Scan for the cell matching the given text and deliver its [x, y] coordinate at center. 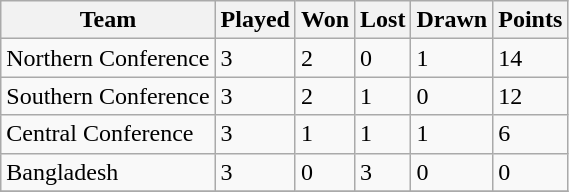
Points [530, 20]
Won [324, 20]
14 [530, 58]
Northern Conference [108, 58]
6 [530, 134]
Southern Conference [108, 96]
Played [255, 20]
Lost [383, 20]
Central Conference [108, 134]
Drawn [452, 20]
12 [530, 96]
Team [108, 20]
Bangladesh [108, 172]
